From the cell containing the given text, extract its center point as [x, y] coordinate. 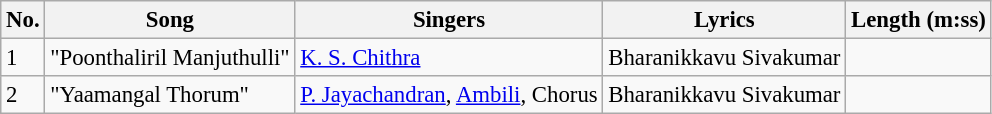
"Yaamangal Thorum" [170, 95]
Song [170, 20]
Length (m:ss) [918, 20]
Lyrics [724, 20]
2 [23, 95]
"Poonthaliril Manjuthulli" [170, 58]
No. [23, 20]
Singers [449, 20]
K. S. Chithra [449, 58]
1 [23, 58]
P. Jayachandran, Ambili, Chorus [449, 95]
